Return the (X, Y) coordinate for the center point of the cell that contains the specified text.  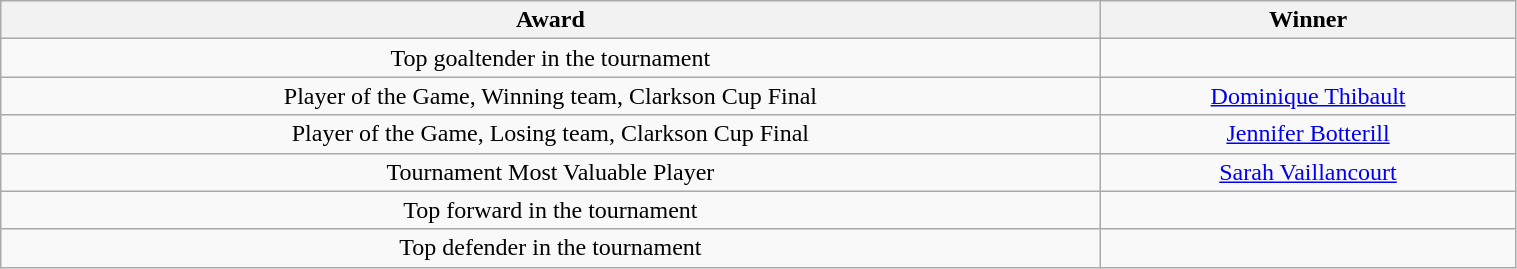
Winner (1308, 20)
Award (550, 20)
Top goaltender in the tournament (550, 58)
Dominique Thibault (1308, 96)
Player of the Game, Losing team, Clarkson Cup Final (550, 134)
Jennifer Botterill (1308, 134)
Tournament Most Valuable Player (550, 172)
Top forward in the tournament (550, 210)
Player of the Game, Winning team, Clarkson Cup Final (550, 96)
Top defender in the tournament (550, 248)
Sarah Vaillancourt (1308, 172)
